Capture the cell that displays the provided text and extract its (x, y) central coordinate. 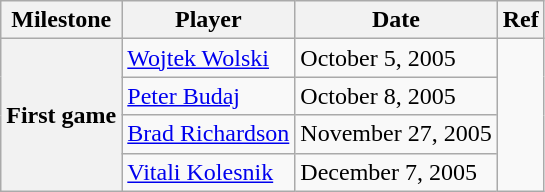
Player (208, 20)
November 27, 2005 (396, 134)
October 5, 2005 (396, 58)
Peter Budaj (208, 96)
Date (396, 20)
October 8, 2005 (396, 96)
Milestone (62, 20)
Wojtek Wolski (208, 58)
Ref (520, 20)
Vitali Kolesnik (208, 172)
December 7, 2005 (396, 172)
Brad Richardson (208, 134)
First game (62, 115)
